For the text-containing cell, return its midpoint in (x, y) coordinate format. 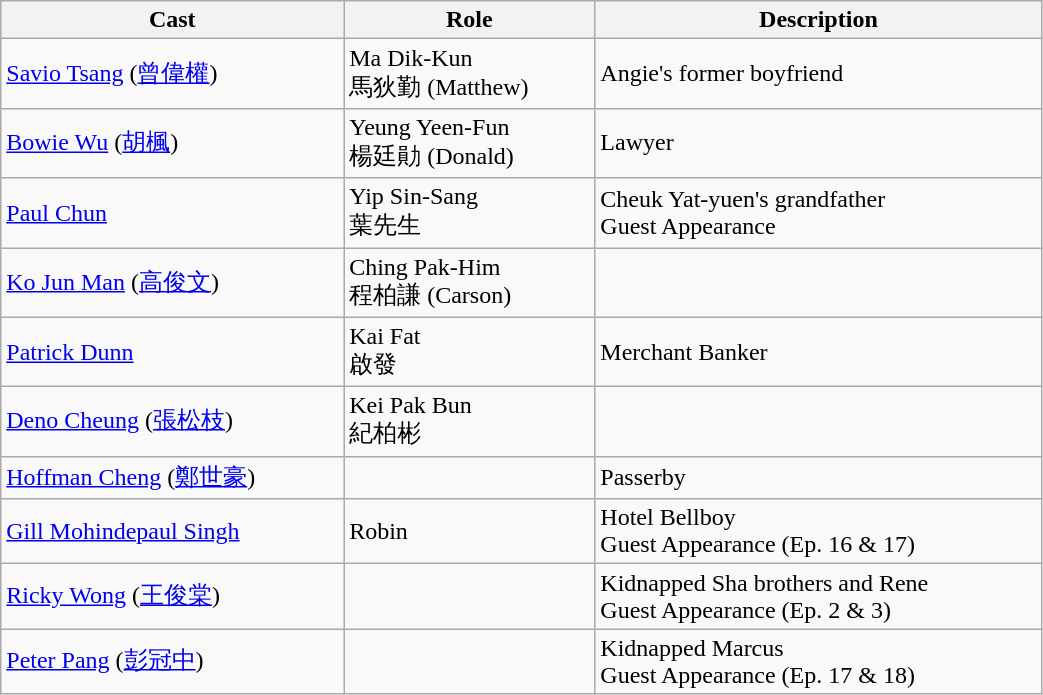
Yip Sin-Sang 葉先生 (470, 213)
Lawyer (818, 143)
Cast (172, 20)
Patrick Dunn (172, 352)
Gill Mohindepaul Singh (172, 532)
Kei Pak Bun 紀柏彬 (470, 422)
Ma Dik-Kun 馬狄勤 (Matthew) (470, 74)
Peter Pang (彭冠中) (172, 662)
Ching Pak-Him 程柏謙 (Carson) (470, 283)
Ricky Wong (王俊棠) (172, 596)
Savio Tsang (曾偉權) (172, 74)
Ko Jun Man (高俊文) (172, 283)
Hotel Bellboy Guest Appearance (Ep. 16 & 17) (818, 532)
Kidnapped Marcus Guest Appearance (Ep. 17 & 18) (818, 662)
Description (818, 20)
Merchant Banker (818, 352)
Kidnapped Sha brothers and Rene Guest Appearance (Ep. 2 & 3) (818, 596)
Role (470, 20)
Passerby (818, 478)
Deno Cheung (張松枝) (172, 422)
Paul Chun (172, 213)
Robin (470, 532)
Hoffman Cheng (鄭世豪) (172, 478)
Yeung Yeen-Fun 楊廷勛 (Donald) (470, 143)
Cheuk Yat-yuen's grandfather Guest Appearance (818, 213)
Angie's former boyfriend (818, 74)
Kai Fat 啟發 (470, 352)
Bowie Wu (胡楓) (172, 143)
